Return the (X, Y) coordinate for the center point of the cell that contains the specified text.  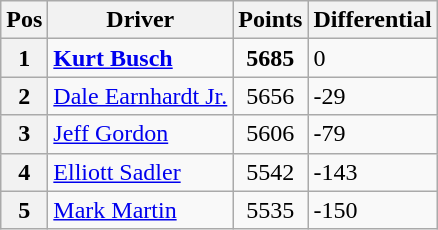
-150 (372, 210)
-143 (372, 172)
Mark Martin (140, 210)
0 (372, 58)
5535 (270, 210)
Driver (140, 20)
-29 (372, 96)
5656 (270, 96)
Kurt Busch (140, 58)
1 (24, 58)
5 (24, 210)
-79 (372, 134)
5606 (270, 134)
Pos (24, 20)
Elliott Sadler (140, 172)
3 (24, 134)
Jeff Gordon (140, 134)
Dale Earnhardt Jr. (140, 96)
5542 (270, 172)
5685 (270, 58)
4 (24, 172)
2 (24, 96)
Differential (372, 20)
Points (270, 20)
